Capture the cell that displays the provided text and extract its [x, y] central coordinate. 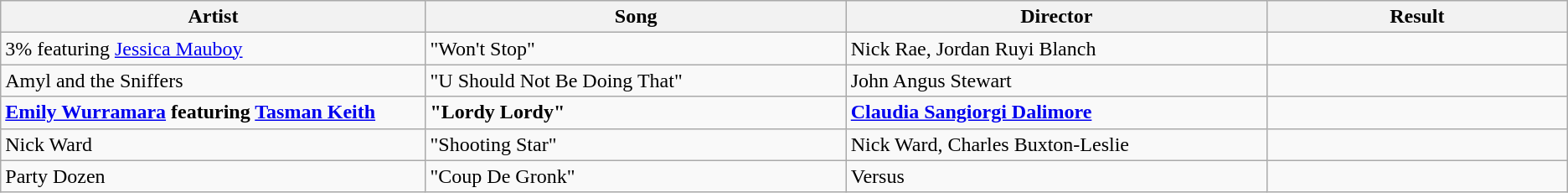
Emily Wurramara featuring Tasman Keith [213, 112]
"Shooting Star" [636, 144]
3% featuring Jessica Mauboy [213, 49]
Nick Rae, Jordan Ruyi Blanch [1056, 49]
Claudia Sangiorgi Dalimore [1056, 112]
Nick Ward [213, 144]
Director [1056, 17]
"U Should Not Be Doing That" [636, 81]
Song [636, 17]
Versus [1056, 176]
Party Dozen [213, 176]
Amyl and the Sniffers [213, 81]
Result [1417, 17]
"Lordy Lordy" [636, 112]
John Angus Stewart [1056, 81]
Nick Ward, Charles Buxton-Leslie [1056, 144]
Artist [213, 17]
"Coup De Gronk" [636, 176]
"Won't Stop" [636, 49]
